Determine the [X, Y] coordinate at the center of the cell enclosing the given text.  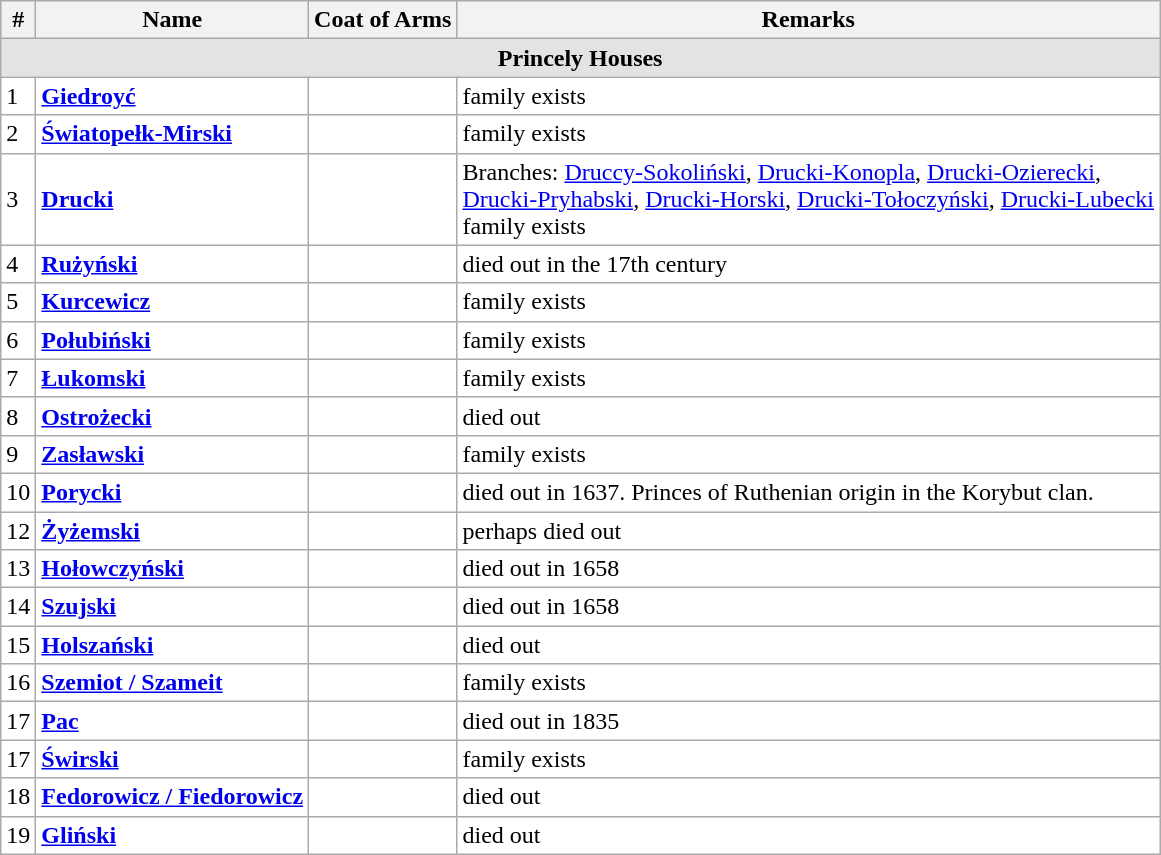
Ostrożecki [172, 416]
Gliński [172, 835]
Żyżemski [172, 531]
Holszański [172, 645]
18 [18, 797]
1 [18, 96]
Połubiński [172, 340]
Kurcewicz [172, 302]
Łukomski [172, 378]
died out in the 17th century [808, 264]
Świrski [172, 759]
Fedorowicz / Fiedorowicz [172, 797]
Branches: Druccy-Sokoliński, Drucki-Konopla, Drucki-Ozierecki, Drucki-Pryhabski, Drucki-Horski, Drucki-Tołoczyński, Drucki-Lubeckifamily exists [808, 199]
13 [18, 569]
Coat of Arms [383, 20]
died out in 1637. Princes of Ruthenian origin in the Korybut clan. [808, 492]
Giedroyć [172, 96]
2 [18, 134]
Name [172, 20]
Princely Houses [580, 58]
Remarks [808, 20]
Zasławski [172, 454]
3 [18, 199]
14 [18, 607]
5 [18, 302]
Rużyński [172, 264]
15 [18, 645]
4 [18, 264]
7 [18, 378]
perhaps died out [808, 531]
# [18, 20]
Pac [172, 721]
Szujski [172, 607]
Hołowczyński [172, 569]
Szemiot / Szameit [172, 683]
16 [18, 683]
Porycki [172, 492]
10 [18, 492]
8 [18, 416]
died out in 1835 [808, 721]
Drucki [172, 199]
12 [18, 531]
6 [18, 340]
19 [18, 835]
Światopełk-Mirski [172, 134]
9 [18, 454]
